Detect which cell encompasses the target text, then output its (x, y) center coordinate. 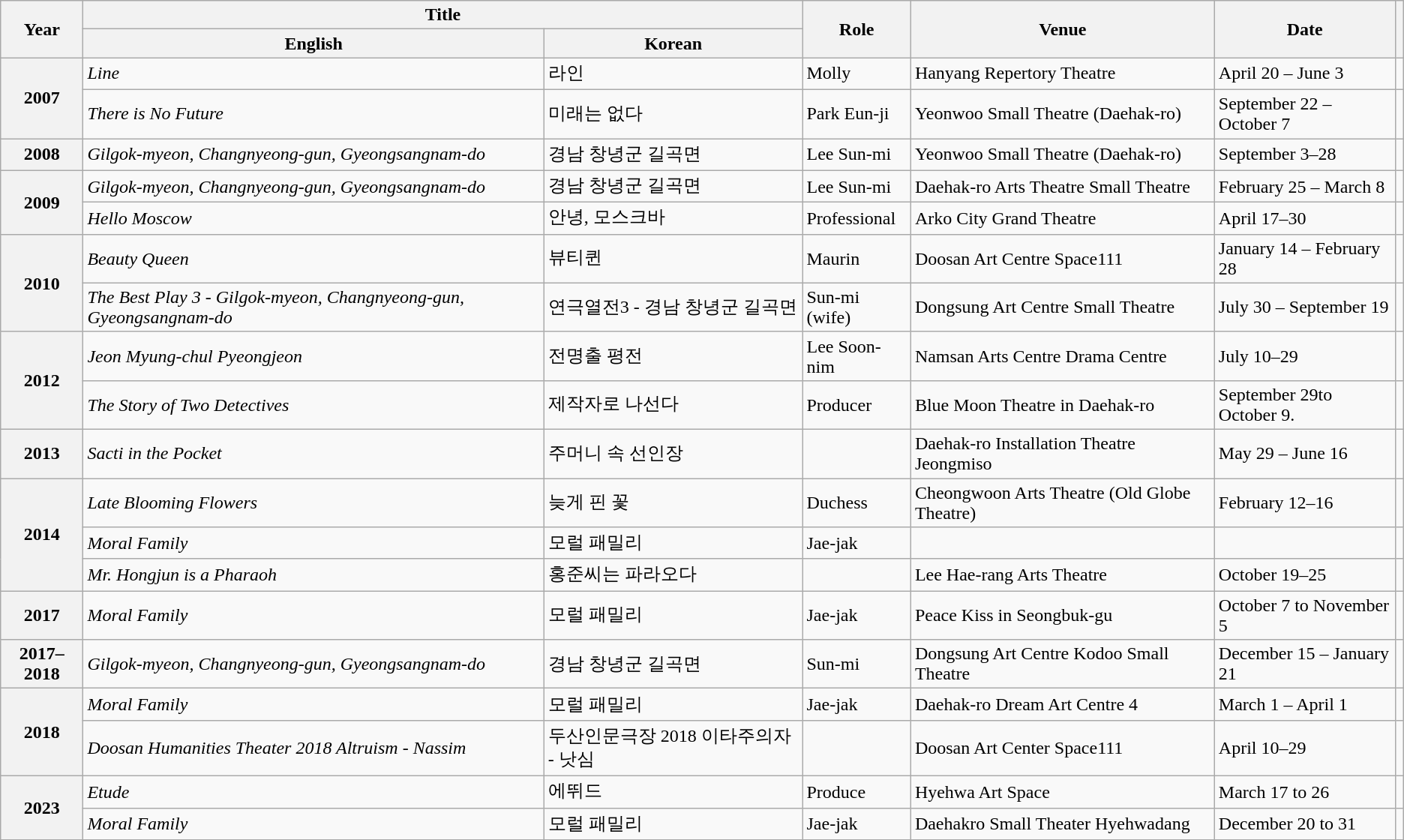
2009 (42, 202)
Park Eun-ji (856, 114)
December 15 – January 21 (1305, 664)
전명출 평전 (673, 355)
English (313, 43)
Year (42, 29)
May 29 – June 16 (1305, 453)
두산인문극장 2018 이타주의자 - 낫심 (673, 748)
라인 (673, 73)
Sacti in the Pocket (313, 453)
October 7 to November 5 (1305, 615)
Hanyang Repertory Theatre (1062, 73)
Lee Soon-nim (856, 355)
Hyehwa Art Space (1062, 792)
미래는 없다 (673, 114)
2012 (42, 380)
April 17–30 (1305, 219)
There is No Future (313, 114)
2014 (42, 535)
July 10–29 (1305, 355)
Daehak-ro Dream Art Centre 4 (1062, 705)
Maurin (856, 258)
에뛰드 (673, 792)
The Story of Two Detectives (313, 405)
Daehakro Small Theater Hyehwadang (1062, 823)
Dongsung Art Centre Small Theatre (1062, 307)
Doosan Art Center Space111 (1062, 748)
2017 (42, 615)
Date (1305, 29)
2008 (42, 154)
안녕, 모스크바 (673, 219)
Daehak-ro Arts Theatre Small Theatre (1062, 186)
Jeon Myung-chul Pyeongjeon (313, 355)
Beauty Queen (313, 258)
주머니 속 선인장 (673, 453)
Doosan Humanities Theater 2018 Altruism - Nassim (313, 748)
September 22 – October 7 (1305, 114)
2018 (42, 732)
February 12–16 (1305, 502)
January 14 – February 28 (1305, 258)
December 20 to 31 (1305, 823)
Professional (856, 219)
Arko City Grand Theatre (1062, 219)
Mr. Hongjun is a Pharaoh (313, 574)
2007 (42, 98)
Peace Kiss in Seongbuk-gu (1062, 615)
Korean (673, 43)
Venue (1062, 29)
Cheongwoon Arts Theatre (Old Globe Theatre) (1062, 502)
2010 (42, 283)
Producer (856, 405)
Blue Moon Theatre in Daehak-ro (1062, 405)
2017–2018 (42, 664)
March 17 to 26 (1305, 792)
September 29to October 9. (1305, 405)
Duchess (856, 502)
2013 (42, 453)
Dongsung Art Centre Kodoo Small Theatre (1062, 664)
늦게 핀 꽃 (673, 502)
Produce (856, 792)
April 20 – June 3 (1305, 73)
Sun-mi (856, 664)
September 3–28 (1305, 154)
연극열전3 - 경남 창녕군 길곡면 (673, 307)
March 1 – April 1 (1305, 705)
Lee Hae-rang Arts Theatre (1062, 574)
February 25 – March 8 (1305, 186)
Late Blooming Flowers (313, 502)
Namsan Arts Centre Drama Centre (1062, 355)
Role (856, 29)
Doosan Art Centre Space111 (1062, 258)
Title (442, 15)
October 19–25 (1305, 574)
2023 (42, 807)
Line (313, 73)
Etude (313, 792)
Molly (856, 73)
뷰티퀸 (673, 258)
제작자로 나선다 (673, 405)
The Best Play 3 - Gilgok-myeon, Changnyeong-gun, Gyeongsangnam-do (313, 307)
Sun-mi (wife) (856, 307)
Daehak-ro Installation Theatre Jeongmiso (1062, 453)
July 30 – September 19 (1305, 307)
Hello Moscow (313, 219)
홍준씨는 파라오다 (673, 574)
April 10–29 (1305, 748)
